Return the [X, Y] coordinate for the center point of the cell that contains the specified text.  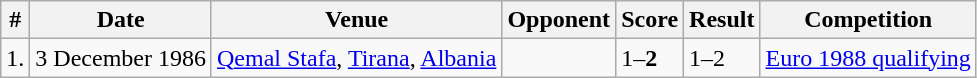
Opponent [559, 20]
Venue [356, 20]
# [16, 20]
Date [121, 20]
Score [650, 20]
Qemal Stafa, Tirana, Albania [356, 58]
Euro 1988 qualifying [868, 58]
Result [722, 20]
3 December 1986 [121, 58]
1. [16, 58]
Competition [868, 20]
